Extract the [x, y] coordinate from the center of the cell holding the provided text.  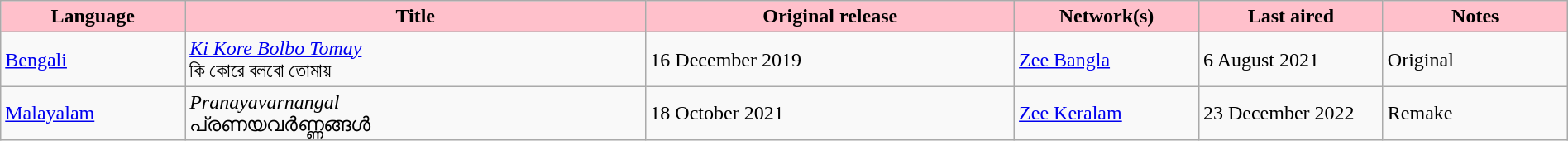
Bengali [93, 60]
Original release [830, 17]
Title [415, 17]
Ki Kore Bolbo Tomay কি কোরে বলবো তোমায় [415, 60]
Last aired [1290, 17]
Network(s) [1107, 17]
6 August 2021 [1290, 60]
23 December 2022 [1290, 113]
Malayalam [93, 113]
18 October 2021 [830, 113]
Language [93, 17]
Zee Bangla [1107, 60]
Zee Keralam [1107, 113]
Notes [1475, 17]
Remake [1475, 113]
Original [1475, 60]
16 December 2019 [830, 60]
Pranayavarnangal പ്രണയവർണ്ണങ്ങൾ [415, 113]
